Find where the given text appears and provide that cell's center as (x, y) coordinate. 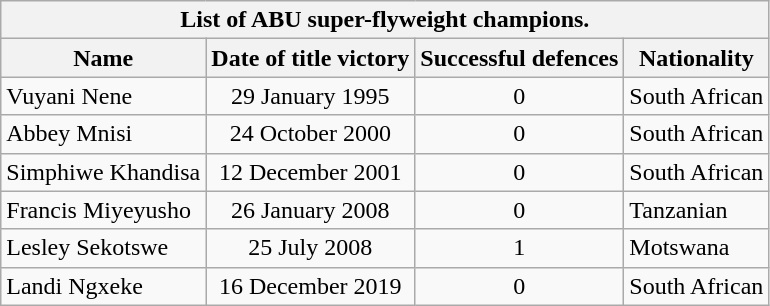
25 July 2008 (310, 248)
Name (104, 58)
1 (520, 248)
Francis Miyeyusho (104, 210)
Tanzanian (696, 210)
Abbey Mnisi (104, 134)
Vuyani Nene (104, 96)
26 January 2008 (310, 210)
Date of title victory (310, 58)
24 October 2000 (310, 134)
Simphiwe Khandisa (104, 172)
Nationality (696, 58)
List of ABU super-flyweight champions. (385, 20)
Lesley Sekotswe (104, 248)
Successful defences (520, 58)
Motswana (696, 248)
29 January 1995 (310, 96)
Landi Ngxeke (104, 286)
16 December 2019 (310, 286)
12 December 2001 (310, 172)
